Pinpoint the cell where the given text exists, returning its (x, y) midpoint coordinate. 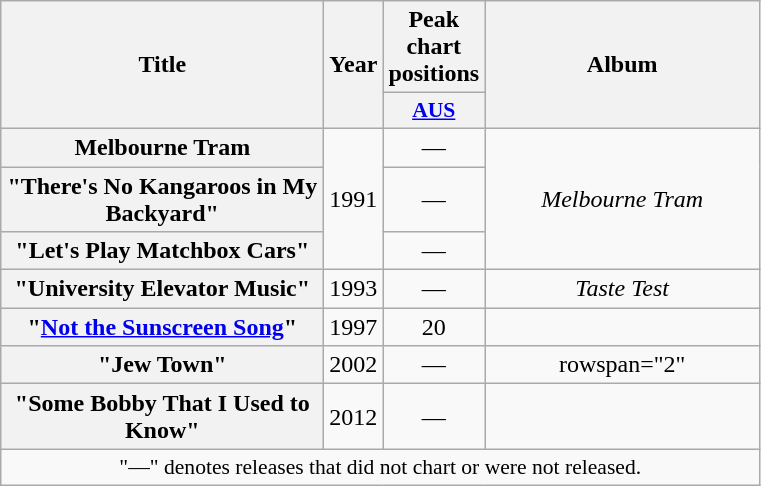
20 (434, 327)
"Some Bobby That I Used to Know" (162, 416)
"There's No Kangaroos in My Backyard" (162, 198)
"—" denotes releases that did not chart or were not released. (380, 467)
"University Elevator Music" (162, 289)
Year (354, 65)
1993 (354, 289)
1997 (354, 327)
1991 (354, 198)
Peak chart positions (434, 47)
AUS (434, 111)
Taste Test (622, 289)
"Jew Town" (162, 365)
Album (622, 65)
2002 (354, 365)
"Not the Sunscreen Song" (162, 327)
Title (162, 65)
2012 (354, 416)
rowspan="2" (622, 365)
"Let's Play Matchbox Cars" (162, 251)
